Find where the given text appears and provide that cell's center as (x, y) coordinate. 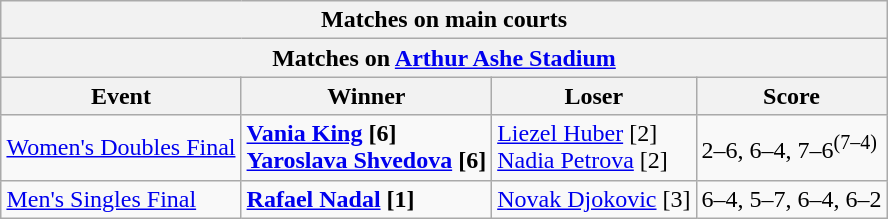
Event (121, 96)
Men's Singles Final (121, 199)
Score (792, 96)
2–6, 6–4, 7–6(7–4) (792, 148)
Matches on main courts (444, 20)
Women's Doubles Final (121, 148)
Novak Djokovic [3] (594, 199)
Rafael Nadal [1] (366, 199)
Liezel Huber [2] Nadia Petrova [2] (594, 148)
6–4, 5–7, 6–4, 6–2 (792, 199)
Matches on Arthur Ashe Stadium (444, 58)
Vania King [6] Yaroslava Shvedova [6] (366, 148)
Loser (594, 96)
Winner (366, 96)
